Capture the cell that displays the provided text and extract its (x, y) central coordinate. 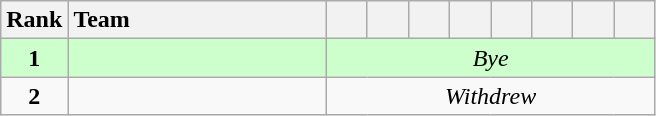
Rank (34, 20)
Team (198, 20)
2 (34, 96)
1 (34, 58)
Bye (490, 58)
Withdrew (490, 96)
